Pinpoint the cell where the given text exists, returning its [x, y] midpoint coordinate. 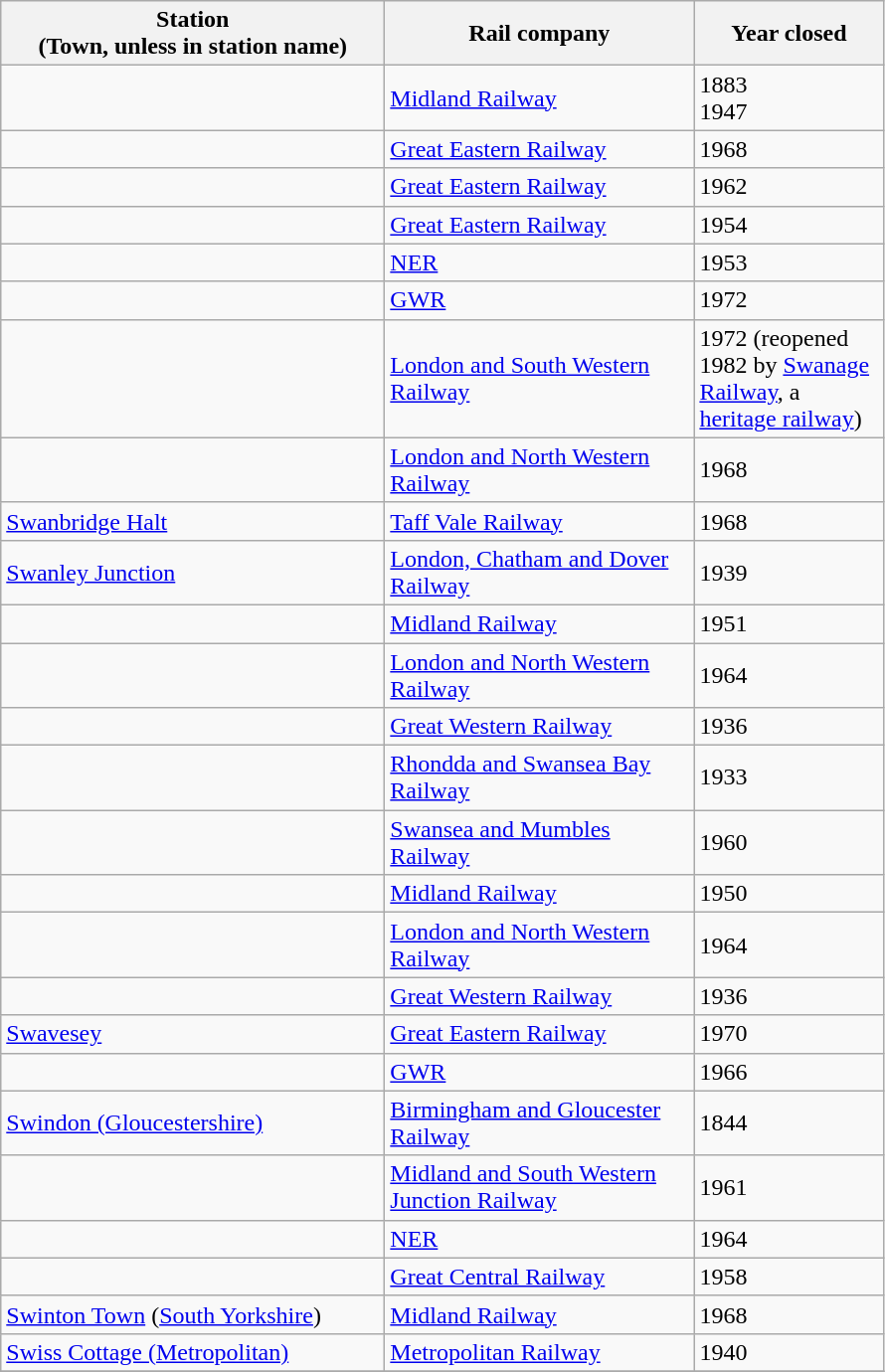
18831947 [790, 97]
Birmingham and Gloucester Railway [539, 1123]
Great Central Railway [539, 1277]
Station(Town, unless in station name) [193, 34]
Swansea and Mumbles Railway [539, 843]
1961 [790, 1187]
1958 [790, 1277]
Swinton Town (South Yorkshire) [193, 1314]
Metropolitan Railway [539, 1352]
Swindon (Gloucestershire) [193, 1123]
Taff Vale Railway [539, 521]
1954 [790, 225]
Swiss Cottage (Metropolitan) [193, 1352]
1960 [790, 843]
1953 [790, 262]
Rail company [539, 34]
1939 [790, 573]
Swavesey [193, 1034]
1933 [790, 777]
London and South Western Railway [539, 378]
Swanley Junction [193, 573]
Rhondda and Swansea Bay Railway [539, 777]
Midland and South Western Junction Railway [539, 1187]
1951 [790, 623]
Swanbridge Halt [193, 521]
London, Chatham and Dover Railway [539, 573]
1950 [790, 894]
1970 [790, 1034]
Year closed [790, 34]
1844 [790, 1123]
1972 [790, 300]
1972 (reopened 1982 by Swanage Railway, a heritage railway) [790, 378]
1966 [790, 1072]
1962 [790, 187]
1940 [790, 1352]
